Scan for the cell matching the given text and deliver its (x, y) coordinate at center. 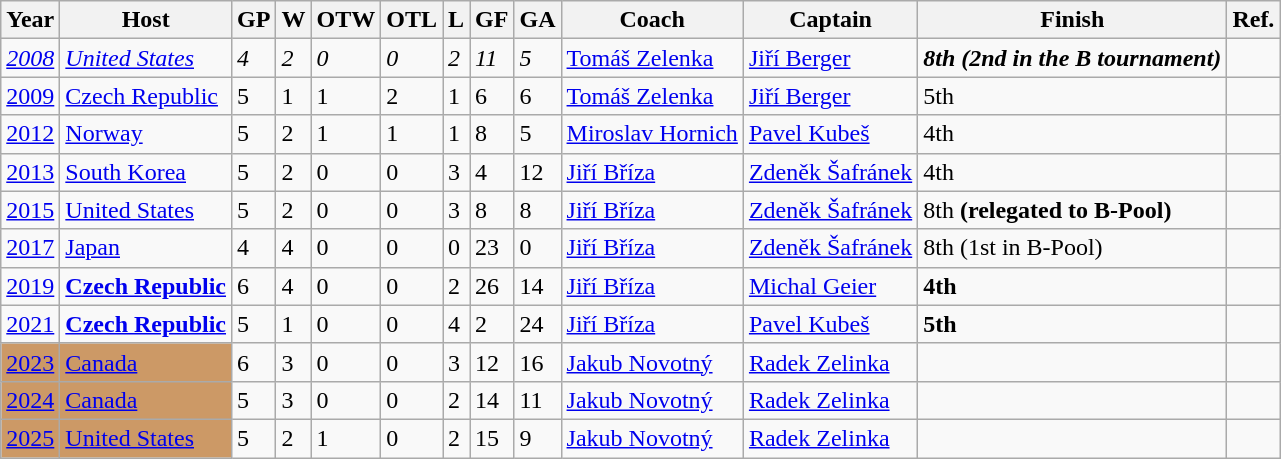
2008 (30, 58)
GP (254, 20)
2017 (30, 248)
Norway (146, 134)
2019 (30, 286)
2023 (30, 362)
24 (538, 324)
Host (146, 20)
South Korea (146, 172)
15 (492, 438)
GA (538, 20)
23 (492, 248)
Japan (146, 248)
2013 (30, 172)
Miroslav Hornich (652, 134)
Captain (830, 20)
Michal Geier (830, 286)
16 (538, 362)
Coach (652, 20)
OTW (346, 20)
W (294, 20)
Year (30, 20)
8th (1st in B-Pool) (1072, 248)
8th (2nd in the B tournament) (1072, 58)
2024 (30, 400)
2009 (30, 96)
GF (492, 20)
Finish (1072, 20)
26 (492, 286)
2012 (30, 134)
2021 (30, 324)
2025 (30, 438)
L (456, 20)
9 (538, 438)
2015 (30, 210)
Ref. (1254, 20)
8th (relegated to B-Pool) (1072, 210)
OTL (412, 20)
